Find where the given text appears and provide that cell's center as (x, y) coordinate. 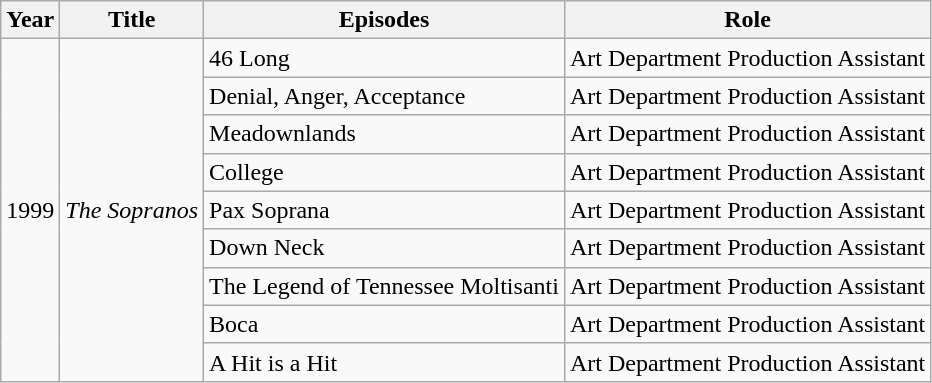
The Sopranos (132, 210)
Denial, Anger, Acceptance (384, 96)
Title (132, 20)
Meadownlands (384, 134)
46 Long (384, 58)
College (384, 172)
Episodes (384, 20)
Pax Soprana (384, 210)
The Legend of Tennessee Moltisanti (384, 286)
1999 (30, 210)
Year (30, 20)
A Hit is a Hit (384, 362)
Role (747, 20)
Boca (384, 324)
Down Neck (384, 248)
